Provide the [X, Y] coordinate of the cell's center where the given text is located.  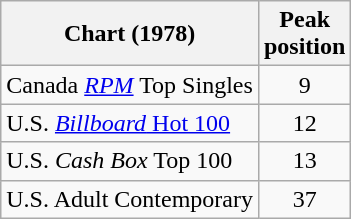
U.S. Billboard Hot 100 [130, 123]
37 [304, 199]
Peakposition [304, 34]
Chart (1978) [130, 34]
12 [304, 123]
U.S. Cash Box Top 100 [130, 161]
9 [304, 85]
13 [304, 161]
U.S. Adult Contemporary [130, 199]
Canada RPM Top Singles [130, 85]
